Capture the cell that displays the provided text and extract its (x, y) central coordinate. 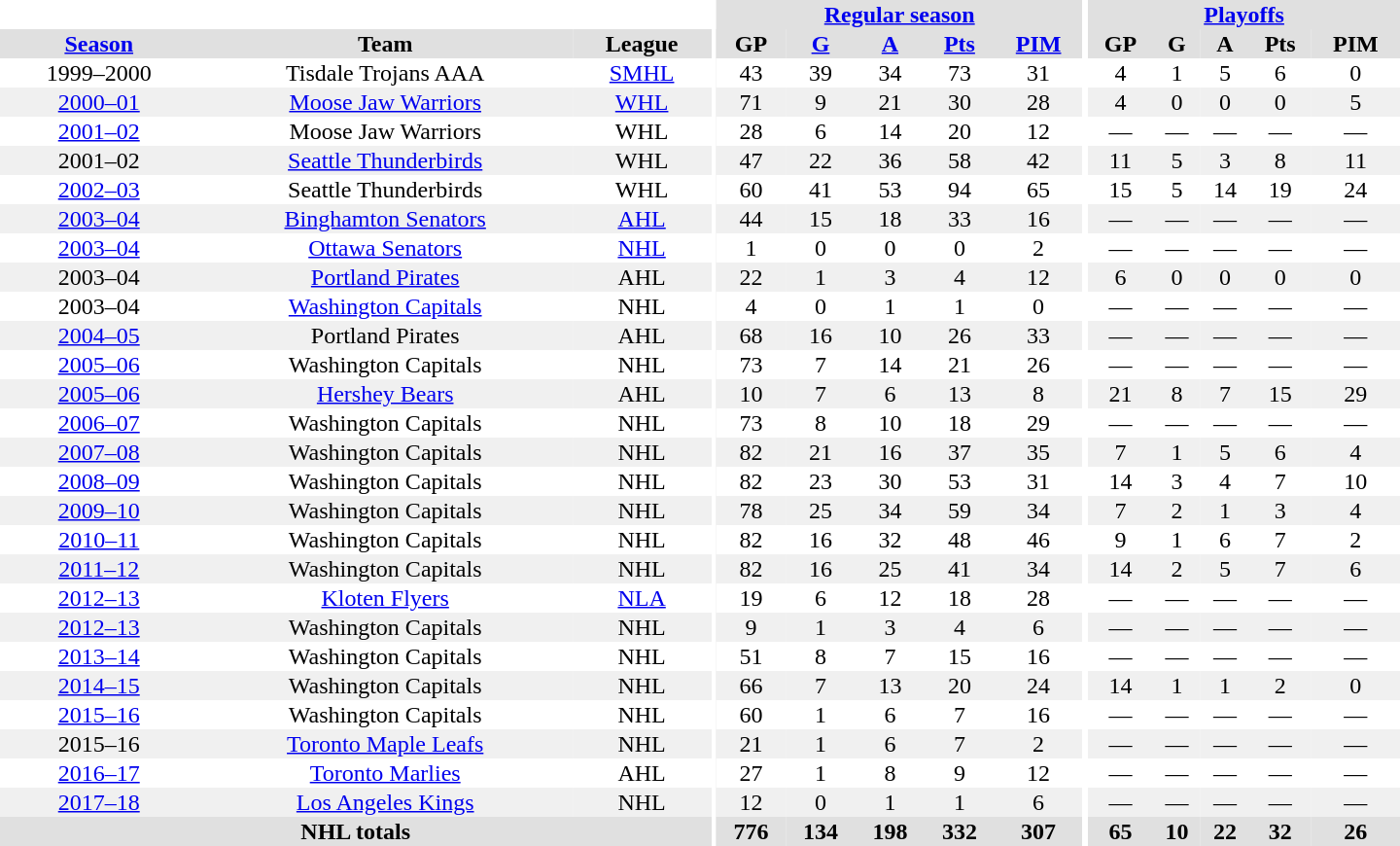
307 (1038, 831)
776 (751, 831)
47 (751, 160)
Hershey Bears (385, 394)
Regular season (900, 15)
134 (821, 831)
Playoffs (1244, 15)
39 (821, 73)
37 (959, 452)
2010–11 (99, 540)
Toronto Maple Leafs (385, 744)
Tisdale Trojans AAA (385, 73)
71 (751, 102)
2014–15 (99, 686)
94 (959, 190)
2008–09 (99, 481)
42 (1038, 160)
NHL totals (356, 831)
Binghamton Senators (385, 219)
43 (751, 73)
2007–08 (99, 452)
23 (821, 481)
Ottawa Senators (385, 248)
58 (959, 160)
36 (891, 160)
NLA (642, 598)
78 (751, 511)
48 (959, 540)
SMHL (642, 73)
Los Angeles Kings (385, 802)
35 (1038, 452)
27 (751, 773)
198 (891, 831)
Season (99, 44)
1999–2000 (99, 73)
332 (959, 831)
68 (751, 335)
2017–18 (99, 802)
2016–17 (99, 773)
59 (959, 511)
2009–10 (99, 511)
2011–12 (99, 569)
46 (1038, 540)
2002–03 (99, 190)
44 (751, 219)
2013–14 (99, 656)
Team (385, 44)
Toronto Marlies (385, 773)
66 (751, 686)
2004–05 (99, 335)
2000–01 (99, 102)
51 (751, 656)
2006–07 (99, 423)
Kloten Flyers (385, 598)
League (642, 44)
